Return the [X, Y] coordinate for the center point of the cell that contains the specified text.  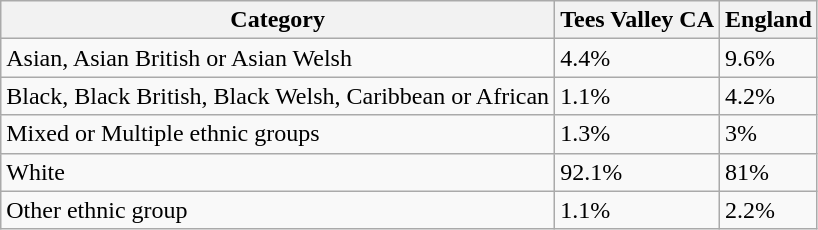
2.2% [769, 210]
Asian, Asian British or Asian Welsh [278, 58]
4.2% [769, 96]
Black, Black British, Black Welsh, Caribbean or African [278, 96]
4.4% [638, 58]
3% [769, 134]
England [769, 20]
81% [769, 172]
Other ethnic group [278, 210]
92.1% [638, 172]
1.3% [638, 134]
9.6% [769, 58]
White [278, 172]
Mixed or Multiple ethnic groups [278, 134]
Tees Valley CA [638, 20]
Category [278, 20]
